Scan for the cell matching the given text and deliver its [x, y] coordinate at center. 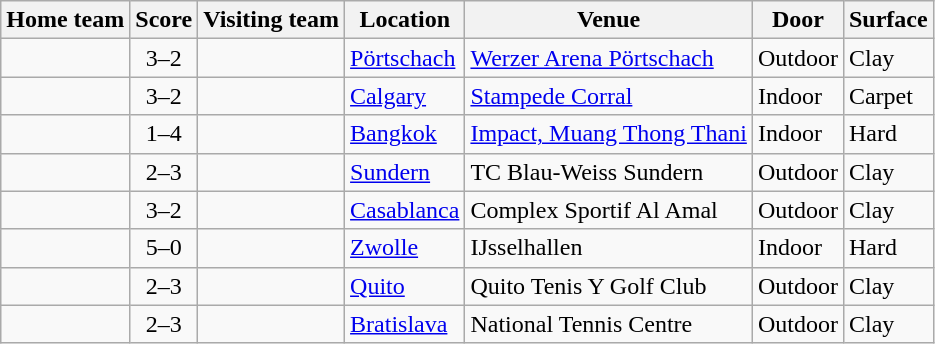
Zwolle [405, 248]
Carpet [888, 96]
Pörtschach [405, 58]
Surface [888, 20]
Location [405, 20]
Impact, Muang Thong Thani [608, 134]
Quito [405, 286]
National Tennis Centre [608, 324]
Werzer Arena Pörtschach [608, 58]
Sundern [405, 172]
IJsselhallen [608, 248]
Bangkok [405, 134]
Casablanca [405, 210]
Complex Sportif Al Amal [608, 210]
Home team [66, 20]
Score [164, 20]
Visiting team [272, 20]
Venue [608, 20]
1–4 [164, 134]
Quito Tenis Y Golf Club [608, 286]
Bratislava [405, 324]
Calgary [405, 96]
TC Blau-Weiss Sundern [608, 172]
5–0 [164, 248]
Door [798, 20]
Stampede Corral [608, 96]
